Return the [X, Y] coordinate for the center point of the cell that contains the specified text.  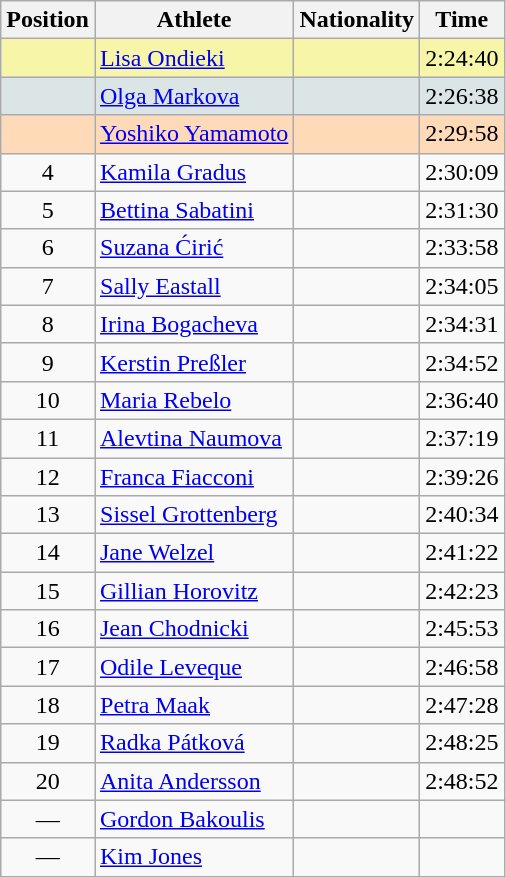
5 [48, 210]
Odile Leveque [194, 667]
2:34:31 [462, 324]
2:39:26 [462, 477]
Sissel Grottenberg [194, 515]
Gordon Bakoulis [194, 819]
15 [48, 591]
Anita Andersson [194, 781]
Irina Bogacheva [194, 324]
Yoshiko Yamamoto [194, 134]
19 [48, 743]
2:37:19 [462, 438]
Suzana Ćirić [194, 248]
Jane Welzel [194, 553]
2:24:40 [462, 58]
Gillian Horovitz [194, 591]
8 [48, 324]
2:33:58 [462, 248]
Nationality [357, 20]
Time [462, 20]
12 [48, 477]
20 [48, 781]
16 [48, 629]
6 [48, 248]
2:36:40 [462, 400]
13 [48, 515]
2:40:34 [462, 515]
2:46:58 [462, 667]
2:26:38 [462, 96]
17 [48, 667]
9 [48, 362]
2:48:52 [462, 781]
14 [48, 553]
11 [48, 438]
Olga Markova [194, 96]
Jean Chodnicki [194, 629]
Kerstin Preßler [194, 362]
Bettina Sabatini [194, 210]
2:48:25 [462, 743]
2:31:30 [462, 210]
Lisa Ondieki [194, 58]
7 [48, 286]
Kim Jones [194, 857]
Sally Eastall [194, 286]
Franca Fiacconi [194, 477]
Alevtina Naumova [194, 438]
2:41:22 [462, 553]
2:30:09 [462, 172]
2:45:53 [462, 629]
Maria Rebelo [194, 400]
18 [48, 705]
Athlete [194, 20]
Radka Pátková [194, 743]
10 [48, 400]
4 [48, 172]
Position [48, 20]
2:34:05 [462, 286]
Petra Maak [194, 705]
2:42:23 [462, 591]
2:47:28 [462, 705]
Kamila Gradus [194, 172]
2:29:58 [462, 134]
2:34:52 [462, 362]
